Output the [x, y] coordinate of the center of the cell containing the given text.  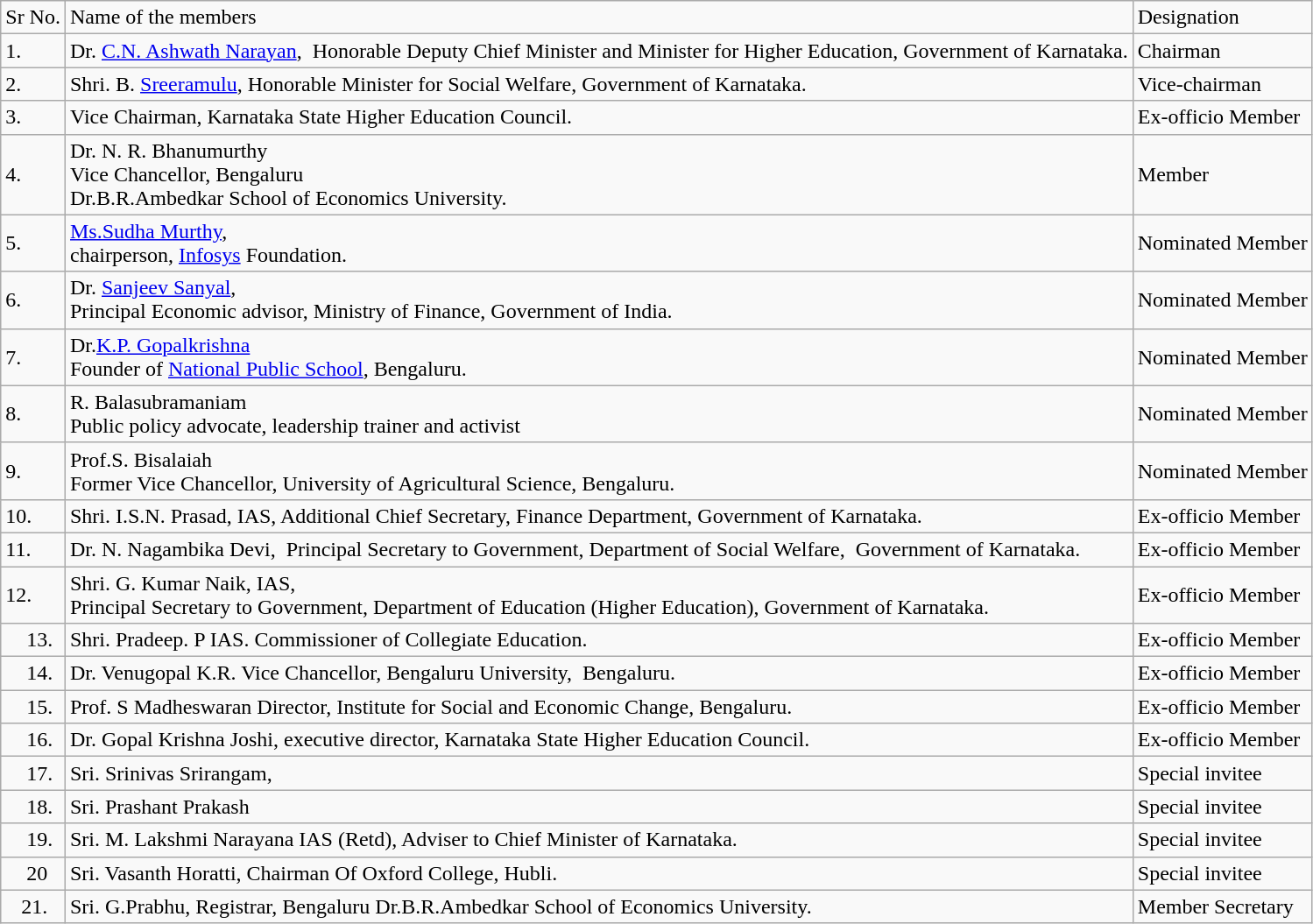
Dr. Gopal Krishna Joshi, executive director, Karnataka State Higher Education Council. [599, 740]
1. [33, 51]
Prof.S. BisalaiahFormer Vice Chancellor, University of Agricultural Science, Bengaluru. [599, 471]
Shri. Pradeep. P IAS. Commissioner of Collegiate Education. [599, 640]
18. [33, 807]
2. [33, 84]
Name of the members [599, 18]
Dr. Venugopal K.R. Vice Chancellor, Bengaluru University, Bengaluru. [599, 674]
15. [33, 707]
Member Secretary [1223, 906]
5. [33, 243]
10. [33, 516]
Dr. N. Nagambika Devi, Principal Secretary to Government, Department of Social Welfare, Government of Karnataka. [599, 549]
R. BalasubramaniamPublic policy advocate, leadership trainer and activist [599, 413]
3. [33, 117]
11. [33, 549]
6. [33, 300]
Designation [1223, 18]
Sri. Vasanth Horatti, Chairman Of Oxford College, Hubli. [599, 873]
Sri. M. Lakshmi Narayana IAS (Retd), Adviser to Chief Minister of Karnataka. [599, 840]
12. [33, 594]
4. [33, 174]
Prof. S Madheswaran Director, Institute for Social and Economic Change, Bengaluru. [599, 707]
Dr. Sanjeev Sanyal,Principal Economic advisor, Ministry of Finance, Government of India. [599, 300]
Dr.K.P. GopalkrishnaFounder of National Public School, Bengaluru. [599, 357]
Sr No. [33, 18]
21. [33, 906]
Dr. C.N. Ashwath Narayan, Honorable Deputy Chief Minister and Minister for Higher Education, Government of Karnataka. [599, 51]
7. [33, 357]
Dr. N. R. BhanumurthyVice Chancellor, BengaluruDr.B.R.Ambedkar School of Economics University. [599, 174]
13. [33, 640]
19. [33, 840]
Vice Chairman, Karnataka State Higher Education Council. [599, 117]
9. [33, 471]
17. [33, 773]
Sri. Srinivas Srirangam, [599, 773]
Ms.Sudha Murthy,chairperson, Infosys Foundation. [599, 243]
Sri. G.Prabhu, Registrar, Bengaluru Dr.B.R.Ambedkar School of Economics University. [599, 906]
Sri. Prashant Prakash [599, 807]
Shri. I.S.N. Prasad, IAS, Additional Chief Secretary, Finance Department, Government of Karnataka. [599, 516]
8. [33, 413]
Member [1223, 174]
Shri. B. Sreeramulu, Honorable Minister for Social Welfare, Government of Karnataka. [599, 84]
20 [33, 873]
14. [33, 674]
16. [33, 740]
Shri. G. Kumar Naik, IAS,Principal Secretary to Government, Department of Education (Higher Education), Government of Karnataka. [599, 594]
Chairman [1223, 51]
Vice-chairman [1223, 84]
